Detect which cell encompasses the target text, then output its (X, Y) center coordinate. 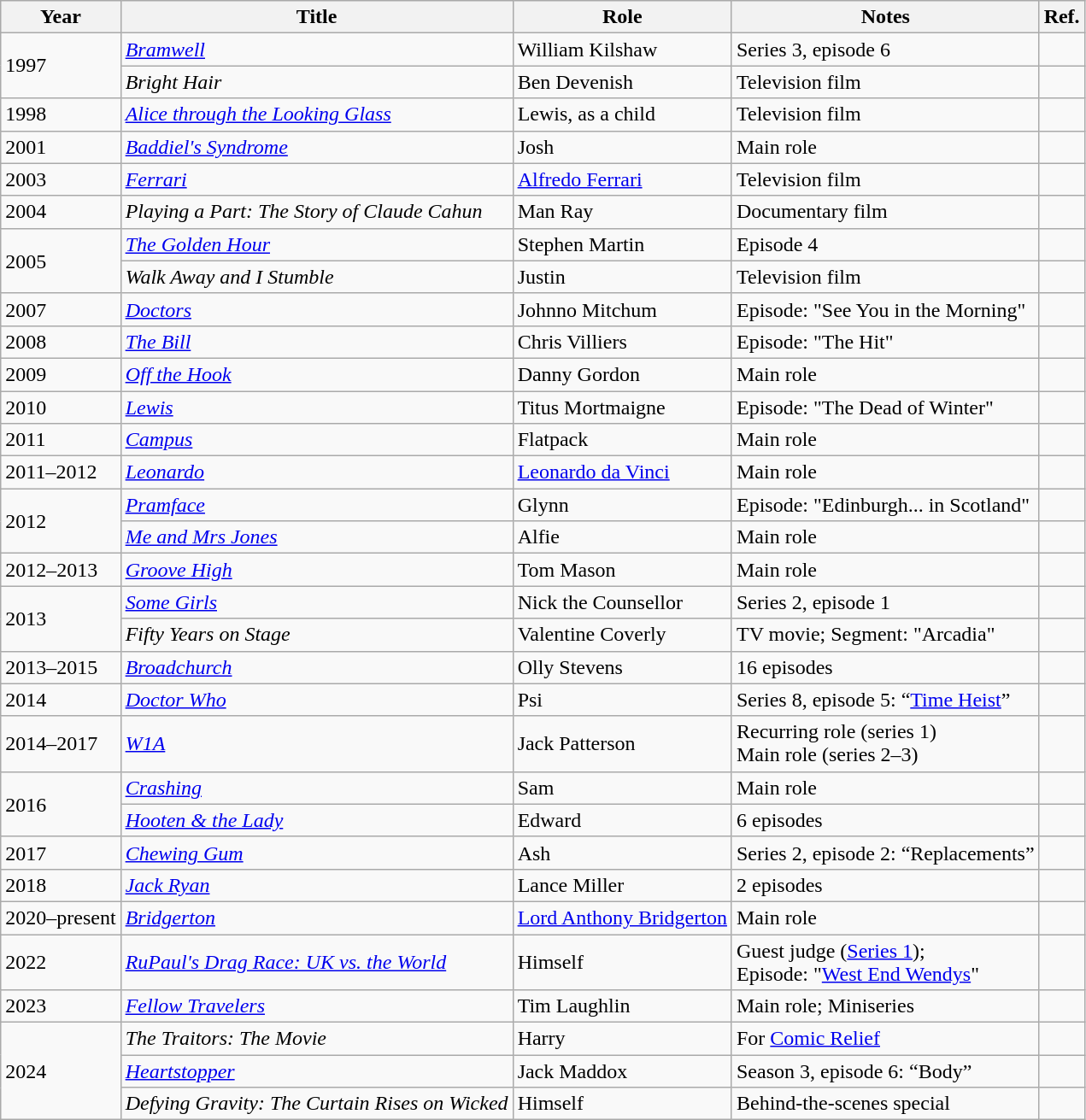
Alfie (622, 537)
Playing a Part: The Story of Claude Cahun (316, 212)
Series 2, episode 1 (885, 602)
Bright Hair (316, 82)
Chewing Gum (316, 853)
2017 (61, 853)
Lord Anthony Bridgerton (622, 918)
Olly Stevens (622, 667)
Episode: "The Dead of Winter" (885, 408)
2007 (61, 309)
2012 (61, 521)
2014 (61, 700)
Episode: "Edinburgh... in Scotland" (885, 505)
16 episodes (885, 667)
2020–present (61, 918)
For Comic Relief (885, 1039)
Lewis, as a child (622, 114)
2011–2012 (61, 472)
Main role; Miniseries (885, 1006)
Tim Laughlin (622, 1006)
1998 (61, 114)
Leonardo (316, 472)
Danny Gordon (622, 374)
Doctor Who (316, 700)
Alice through the Looking Glass (316, 114)
Documentary film (885, 212)
Sam (622, 788)
2009 (61, 374)
Bridgerton (316, 918)
Title (316, 17)
2014–2017 (61, 743)
2022 (61, 962)
Flatpack (622, 440)
Lewis (316, 408)
Chris Villiers (622, 342)
Alfredo Ferrari (622, 179)
2 episodes (885, 885)
Titus Mortmaigne (622, 408)
Justin (622, 277)
Groove High (316, 570)
Man Ray (622, 212)
Series 8, episode 5: “Time Heist” (885, 700)
Guest judge (Series 1);Episode: "West End Wendys" (885, 962)
Series 3, episode 6 (885, 50)
Episode: "The Hit" (885, 342)
Lance Miller (622, 885)
2011 (61, 440)
2004 (61, 212)
2013 (61, 619)
Johnno Mitchum (622, 309)
2005 (61, 261)
Episode: "See You in the Morning" (885, 309)
Episode 4 (885, 244)
Hooten & the Lady (316, 820)
Psi (622, 700)
2012–2013 (61, 570)
2013–2015 (61, 667)
Season 3, episode 6: “Body” (885, 1071)
Defying Gravity: The Curtain Rises on Wicked (316, 1104)
William Kilshaw (622, 50)
The Golden Hour (316, 244)
Jack Maddox (622, 1071)
2018 (61, 885)
The Bill (316, 342)
Role (622, 17)
Broadchurch (316, 667)
Behind-the-scenes special (885, 1104)
Harry (622, 1039)
Leonardo da Vinci (622, 472)
Heartstopper (316, 1071)
Walk Away and I Stumble (316, 277)
2023 (61, 1006)
Ferrari (316, 179)
Ref. (1061, 17)
2001 (61, 147)
The Traitors: The Movie (316, 1039)
Me and Mrs Jones (316, 537)
2010 (61, 408)
Tom Mason (622, 570)
RuPaul's Drag Race: UK vs. the World (316, 962)
Notes (885, 17)
Doctors (316, 309)
Stephen Martin (622, 244)
Edward (622, 820)
Jack Patterson (622, 743)
Ash (622, 853)
Some Girls (316, 602)
Fifty Years on Stage (316, 635)
1997 (61, 66)
Year (61, 17)
Crashing (316, 788)
Josh (622, 147)
Nick the Counsellor (622, 602)
TV movie; Segment: "Arcadia" (885, 635)
2024 (61, 1071)
Off the Hook (316, 374)
Glynn (622, 505)
Campus (316, 440)
W1A (316, 743)
Valentine Coverly (622, 635)
Bramwell (316, 50)
Jack Ryan (316, 885)
Series 2, episode 2: “Replacements” (885, 853)
Pramface (316, 505)
Ben Devenish (622, 82)
Fellow Travelers (316, 1006)
Baddiel's Syndrome (316, 147)
2008 (61, 342)
2003 (61, 179)
Recurring role (series 1)Main role (series 2–3) (885, 743)
2016 (61, 804)
6 episodes (885, 820)
